For the text-containing cell, return its midpoint in [x, y] coordinate format. 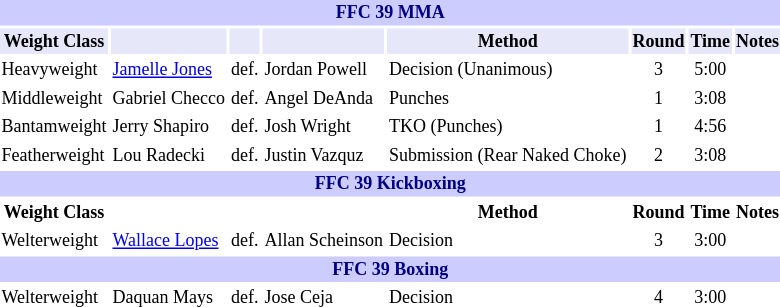
5:00 [710, 70]
Decision [507, 241]
TKO (Punches) [507, 127]
Justin Vazquz [324, 155]
Punches [507, 99]
Allan Scheinson [324, 241]
Gabriel Checco [168, 99]
2 [658, 155]
4:56 [710, 127]
Jordan Powell [324, 70]
Middleweight [54, 99]
Featherweight [54, 155]
Wallace Lopes [168, 241]
3:00 [710, 241]
Josh Wright [324, 127]
Jerry Shapiro [168, 127]
Bantamweight [54, 127]
Decision (Unanimous) [507, 70]
Angel DeAnda [324, 99]
Lou Radecki [168, 155]
Heavyweight [54, 70]
Submission (Rear Naked Choke) [507, 155]
Welterweight [54, 241]
Jamelle Jones [168, 70]
